Scan for the cell matching the given text and deliver its [x, y] coordinate at center. 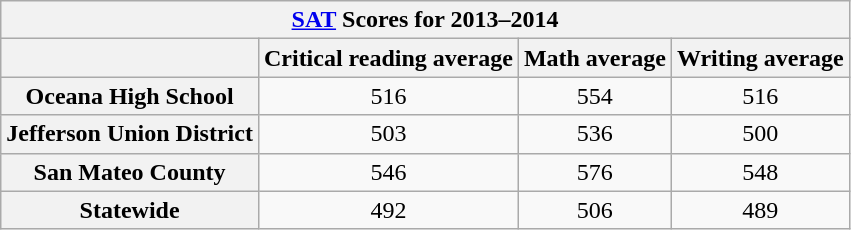
500 [760, 134]
Math average [594, 58]
Critical reading average [388, 58]
Writing average [760, 58]
503 [388, 134]
489 [760, 210]
SAT Scores for 2013–2014 [426, 20]
San Mateo County [130, 172]
576 [594, 172]
554 [594, 96]
492 [388, 210]
548 [760, 172]
Oceana High School [130, 96]
Statewide [130, 210]
506 [594, 210]
Jefferson Union District [130, 134]
546 [388, 172]
536 [594, 134]
